Pinpoint the cell where the given text exists, returning its (X, Y) midpoint coordinate. 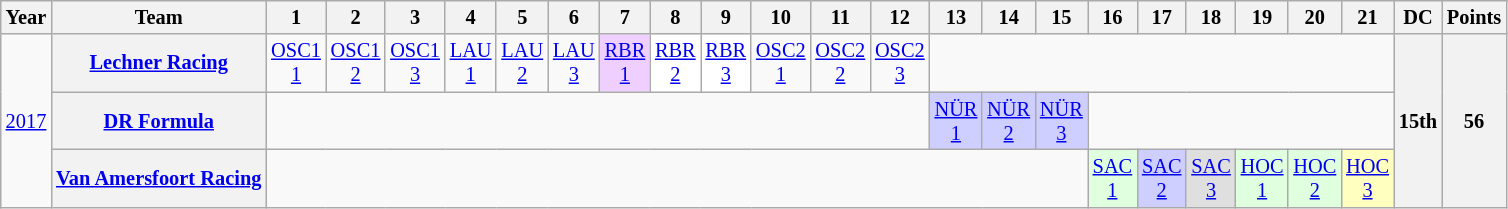
13 (956, 17)
20 (1314, 17)
11 (841, 17)
12 (900, 17)
HOC1 (1262, 178)
RBR3 (726, 63)
LAU3 (574, 63)
18 (1210, 17)
OSC23 (900, 63)
3 (415, 17)
15 (1062, 17)
14 (1008, 17)
15th (1418, 120)
1 (296, 17)
Year (26, 17)
6 (574, 17)
2 (356, 17)
21 (1368, 17)
Lechner Racing (158, 63)
OSC21 (781, 63)
2017 (26, 120)
SAC1 (1112, 178)
9 (726, 17)
4 (471, 17)
DR Formula (158, 121)
19 (1262, 17)
RBR1 (625, 63)
7 (625, 17)
5 (522, 17)
SAC3 (1210, 178)
10 (781, 17)
NÜR3 (1062, 121)
8 (675, 17)
Team (158, 17)
SAC2 (1162, 178)
LAU2 (522, 63)
17 (1162, 17)
LAU1 (471, 63)
OSC13 (415, 63)
NÜR1 (956, 121)
Van Amersfoort Racing (158, 178)
OSC12 (356, 63)
16 (1112, 17)
Points (1474, 17)
OSC22 (841, 63)
DC (1418, 17)
HOC3 (1368, 178)
RBR2 (675, 63)
NÜR2 (1008, 121)
OSC11 (296, 63)
HOC2 (1314, 178)
56 (1474, 120)
